Extract the (X, Y) coordinate from the center of the cell holding the provided text.  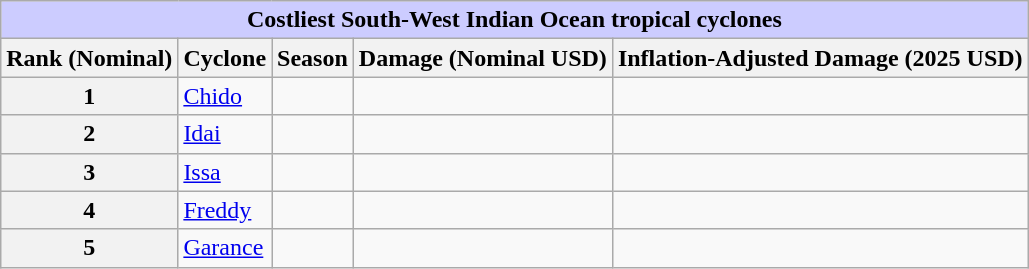
Costliest South-West Indian Ocean tropical cyclones (514, 20)
Chido (225, 96)
Issa (225, 172)
3 (90, 172)
Season (313, 58)
5 (90, 248)
Garance (225, 248)
Rank (Nominal) (90, 58)
2 (90, 134)
4 (90, 210)
Cyclone (225, 58)
Freddy (225, 210)
Idai (225, 134)
1 (90, 96)
Inflation-Adjusted Damage (2025 USD) (820, 58)
Damage (Nominal USD) (482, 58)
